Extract the [x, y] coordinate from the center of the cell holding the provided text.  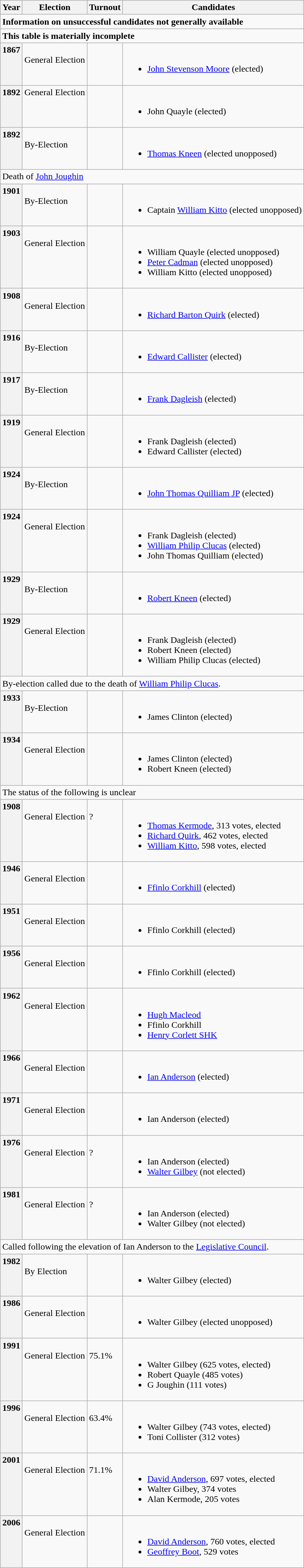
1916 [11, 352]
1946 [11, 883]
Candidates [213, 7]
1919 [11, 441]
Thomas Kneen (elected unopposed) [213, 149]
Called following the elevation of Ian Anderson to the Legislative Council. [152, 1247]
1934 [11, 759]
1971 [11, 1114]
75.1% [105, 1369]
1982 [11, 1275]
David Anderson, 760 votes, electedGeoffrey Boot, 529 votes [213, 1541]
John Thomas Quilliam JP (elected) [213, 488]
By-election called due to the death of William Philip Clucas. [152, 684]
James Clinton (elected)Robert Kneen (elected) [213, 759]
Walter Gilbey (elected unopposed) [213, 1317]
Richard Barton Quirk (elected) [213, 309]
David Anderson, 697 votes, electedWalter Gilbey, 374 votesAlan Kermode, 205 votes [213, 1484]
1933 [11, 712]
William Quayle (elected unopposed)Peter Cadman (elected unopposed)William Kitto (elected unopposed) [213, 257]
Hugh MacleodFfinlo CorkhillHenry Corlett SHK [213, 1019]
1966 [11, 1071]
1951 [11, 925]
1976 [11, 1161]
1903 [11, 257]
Turnout [105, 7]
Frank Dagleish (elected)Robert Kneen (elected)William Philip Clucas (elected) [213, 645]
1962 [11, 1019]
71.1% [105, 1484]
1901 [11, 205]
Thomas Kermode, 313 votes, electedRichard Quirk, 462 votes, electedWilliam Kitto, 598 votes, elected [213, 830]
James Clinton (elected) [213, 712]
Captain William Kitto (elected unopposed) [213, 205]
Edward Callister (elected) [213, 352]
John Quayle (elected) [213, 106]
This table is materially incomplete [152, 36]
Frank Dagleish (elected) [213, 393]
Walter Gilbey (743 votes, elected)Toni Collister (312 votes) [213, 1427]
1986 [11, 1317]
Frank Dagleish (elected)William Philip Clucas (elected)John Thomas Quilliam (elected) [213, 541]
2001 [11, 1484]
Walter Gilbey (625 votes, elected)Robert Quayle (485 votes)G Joughin (111 votes) [213, 1369]
Robert Kneen (elected) [213, 593]
1996 [11, 1427]
The status of the following is unclear [152, 792]
1991 [11, 1369]
1867 [11, 64]
Election [55, 7]
1956 [11, 967]
63.4% [105, 1427]
Year [11, 7]
1981 [11, 1214]
1917 [11, 393]
2006 [11, 1541]
Death of John Joughin [152, 177]
Information on unsuccessful candidates not generally available [152, 22]
Frank Dagleish (elected)Edward Callister (elected) [213, 441]
By Election [55, 1275]
Walter Gilbey (elected) [213, 1275]
John Stevenson Moore (elected) [213, 64]
